For the text-containing cell, return its midpoint in [X, Y] coordinate format. 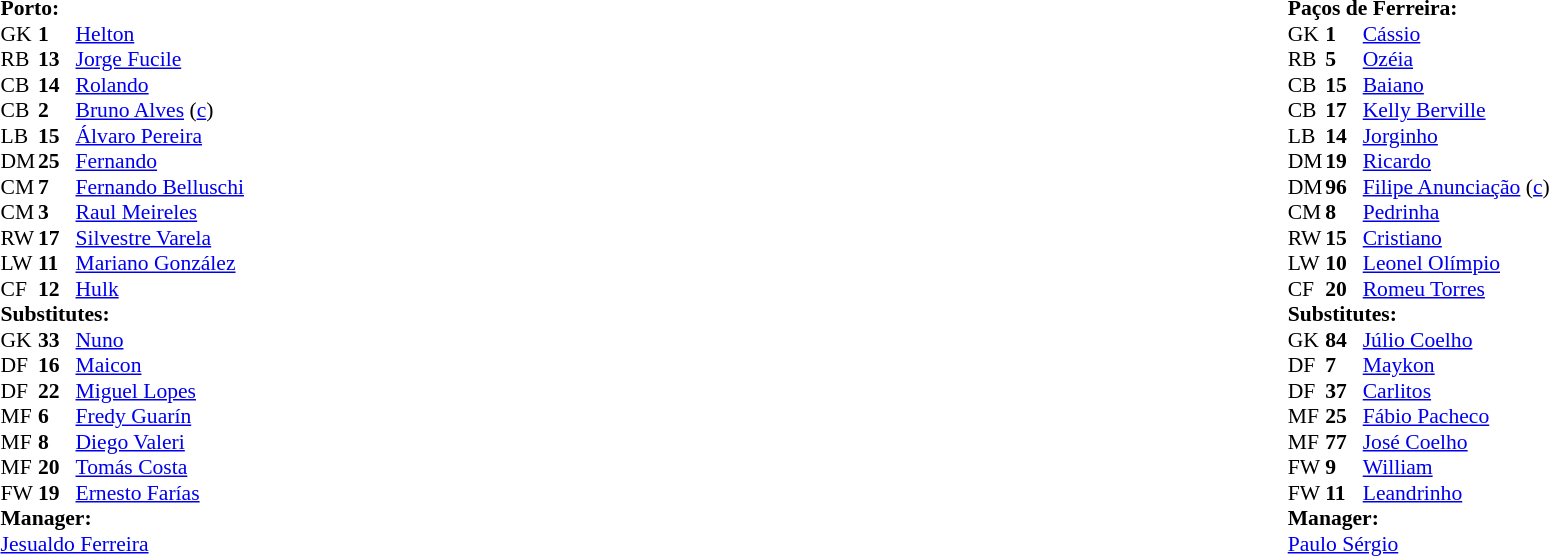
10 [1344, 263]
Rolando [160, 85]
3 [57, 213]
Tomás Costa [160, 467]
Bruno Alves (c) [160, 111]
5 [1344, 59]
Fernando Belluschi [160, 187]
Nuno [160, 340]
Diego Valeri [160, 442]
Mariano González [160, 263]
12 [57, 289]
Raul Meireles [160, 213]
37 [1344, 391]
Substitutes: [122, 315]
84 [1344, 340]
Jorge Fucile [160, 59]
16 [57, 365]
2 [57, 111]
9 [1344, 467]
Ernesto Farías [160, 493]
Fernando [160, 161]
33 [57, 340]
6 [57, 417]
Maicon [160, 365]
Hulk [160, 289]
Fredy Guarín [160, 417]
Manager: [122, 519]
Álvaro Pereira [160, 136]
Helton [160, 34]
Silvestre Varela [160, 238]
22 [57, 391]
77 [1344, 442]
Miguel Lopes [160, 391]
13 [57, 59]
96 [1344, 187]
